Extract the [x, y] coordinate from the center of the cell holding the provided text.  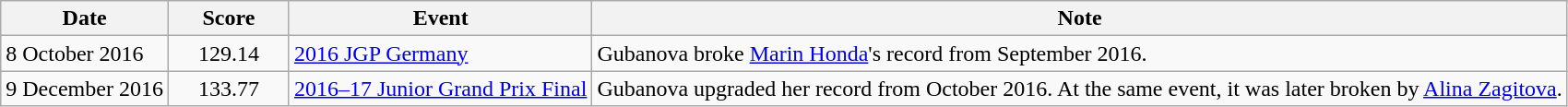
Date [85, 18]
Score [229, 18]
2016 JGP Germany [440, 53]
133.77 [229, 89]
8 October 2016 [85, 53]
Event [440, 18]
Note [1079, 18]
9 December 2016 [85, 89]
129.14 [229, 53]
2016–17 Junior Grand Prix Final [440, 89]
Gubanova upgraded her record from October 2016. At the same event, it was later broken by Alina Zagitova. [1079, 89]
Gubanova broke Marin Honda's record from September 2016. [1079, 53]
